Return the [X, Y] coordinate for the center point of the cell that contains the specified text.  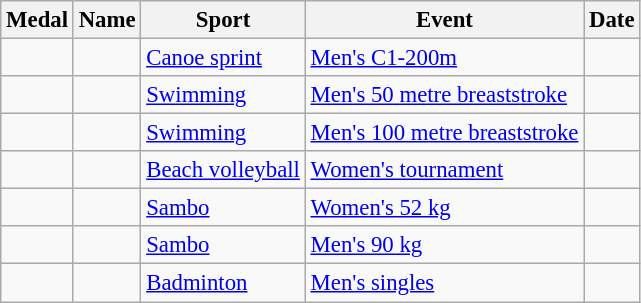
Medal [38, 20]
Women's 52 kg [444, 208]
Name [107, 20]
Men's singles [444, 283]
Women's tournament [444, 170]
Sport [223, 20]
Men's 100 metre breaststroke [444, 133]
Canoe sprint [223, 58]
Beach volleyball [223, 170]
Men's C1-200m [444, 58]
Date [612, 20]
Badminton [223, 283]
Event [444, 20]
Men's 90 kg [444, 245]
Men's 50 metre breaststroke [444, 95]
